Capture the cell that displays the provided text and extract its [X, Y] central coordinate. 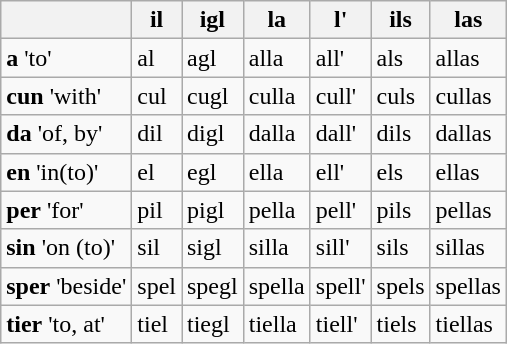
per 'for' [66, 210]
spels [400, 286]
spellas [468, 286]
spell' [340, 286]
ell' [340, 172]
tiels [400, 324]
allas [468, 58]
spel [157, 286]
tiella [276, 324]
en 'in(to)' [66, 172]
tiegl [213, 324]
tiel [157, 324]
dall' [340, 134]
sill' [340, 248]
sillas [468, 248]
sil [157, 248]
pil [157, 210]
egl [213, 172]
tier 'to, at' [66, 324]
cull' [340, 96]
digl [213, 134]
spella [276, 286]
sils [400, 248]
els [400, 172]
dil [157, 134]
cullas [468, 96]
pigl [213, 210]
dalla [276, 134]
sper 'beside' [66, 286]
al [157, 58]
als [400, 58]
spegl [213, 286]
pell' [340, 210]
culs [400, 96]
agl [213, 58]
cugl [213, 96]
alla [276, 58]
igl [213, 20]
pellas [468, 210]
ils [400, 20]
pils [400, 210]
dallas [468, 134]
tiell' [340, 324]
all' [340, 58]
cun 'with' [66, 96]
las [468, 20]
tiellas [468, 324]
il [157, 20]
l' [340, 20]
a 'to' [66, 58]
cul [157, 96]
pella [276, 210]
sin 'on (to)' [66, 248]
silla [276, 248]
culla [276, 96]
ellas [468, 172]
la [276, 20]
dils [400, 134]
el [157, 172]
sigl [213, 248]
ella [276, 172]
da 'of, by' [66, 134]
